Extract the (X, Y) coordinate from the center of the cell holding the provided text.  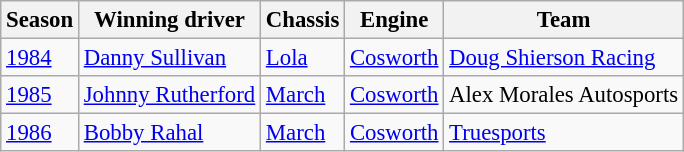
Danny Sullivan (169, 58)
Engine (394, 20)
Alex Morales Autosports (564, 95)
Doug Shierson Racing (564, 58)
Bobby Rahal (169, 133)
1986 (40, 133)
Season (40, 20)
1984 (40, 58)
Truesports (564, 133)
Team (564, 20)
Johnny Rutherford (169, 95)
Lola (303, 58)
1985 (40, 95)
Chassis (303, 20)
Winning driver (169, 20)
